Provide the [X, Y] coordinate of the cell's center where the given text is located.  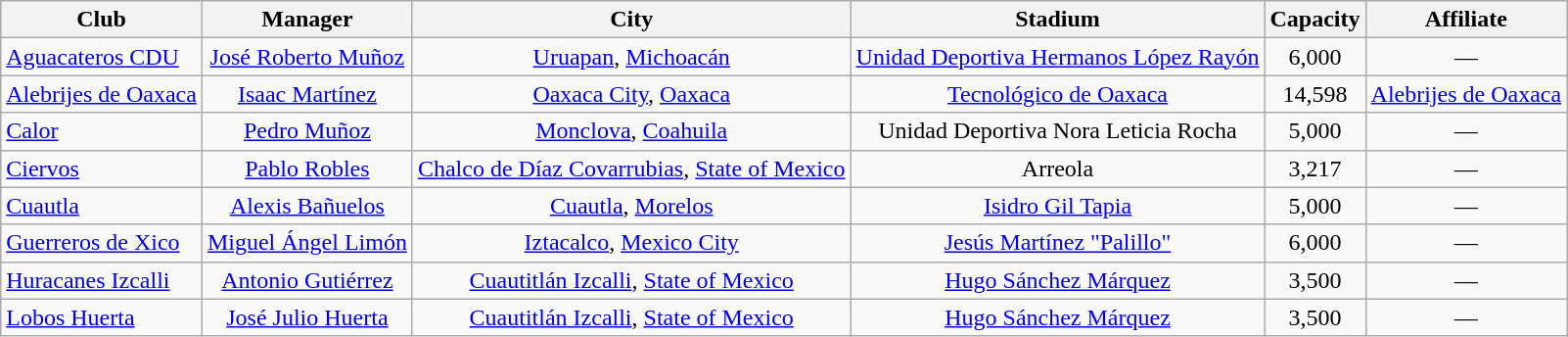
Unidad Deportiva Nora Leticia Rocha [1057, 131]
Isaac Martínez [307, 94]
Affiliate [1466, 20]
José Julio Huerta [307, 317]
Aguacateros CDU [102, 57]
José Roberto Muñoz [307, 57]
Capacity [1315, 20]
Guerreros de Xico [102, 243]
Pablo Robles [307, 168]
Tecnológico de Oaxaca [1057, 94]
Huracanes Izcalli [102, 280]
Alexis Bañuelos [307, 206]
14,598 [1315, 94]
Unidad Deportiva Hermanos López Rayón [1057, 57]
Jesús Martínez "Palillo" [1057, 243]
Iztacalco, Mexico City [631, 243]
Uruapan, Michoacán [631, 57]
Manager [307, 20]
Chalco de Díaz Covarrubias, State of Mexico [631, 168]
Isidro Gil Tapia [1057, 206]
City [631, 20]
Cuautla, Morelos [631, 206]
Ciervos [102, 168]
Stadium [1057, 20]
Monclova, Coahuila [631, 131]
Pedro Muñoz [307, 131]
Lobos Huerta [102, 317]
3,217 [1315, 168]
Cuautla [102, 206]
Miguel Ángel Limón [307, 243]
Antonio Gutiérrez [307, 280]
Calor [102, 131]
Arreola [1057, 168]
Oaxaca City, Oaxaca [631, 94]
Club [102, 20]
